For the text-containing cell, return its midpoint in [X, Y] coordinate format. 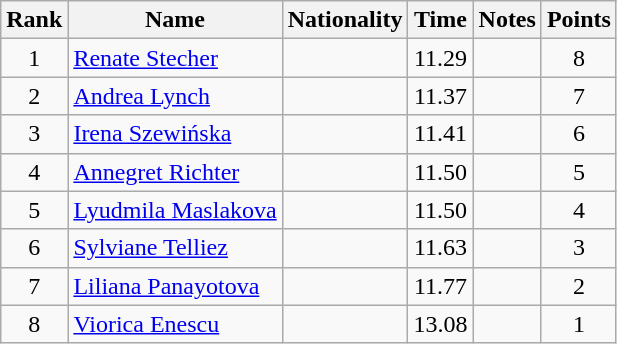
Andrea Lynch [175, 96]
11.63 [440, 248]
Rank [34, 20]
11.37 [440, 96]
Liliana Panayotova [175, 286]
Time [440, 20]
11.77 [440, 286]
Lyudmila Maslakova [175, 210]
Sylviane Telliez [175, 248]
Viorica Enescu [175, 324]
11.41 [440, 134]
Nationality [345, 20]
11.29 [440, 58]
Notes [507, 20]
Annegret Richter [175, 172]
Points [578, 20]
13.08 [440, 324]
Name [175, 20]
Renate Stecher [175, 58]
Irena Szewińska [175, 134]
